Extract the (X, Y) coordinate from the center of the cell holding the provided text.  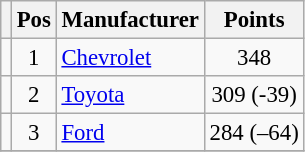
Ford (130, 133)
284 (–64) (254, 133)
3 (34, 133)
1 (34, 58)
Points (254, 20)
Pos (34, 20)
Chevrolet (130, 58)
348 (254, 58)
Toyota (130, 95)
2 (34, 95)
309 (-39) (254, 95)
Manufacturer (130, 20)
